Extract the (x, y) coordinate from the center of the cell holding the provided text.  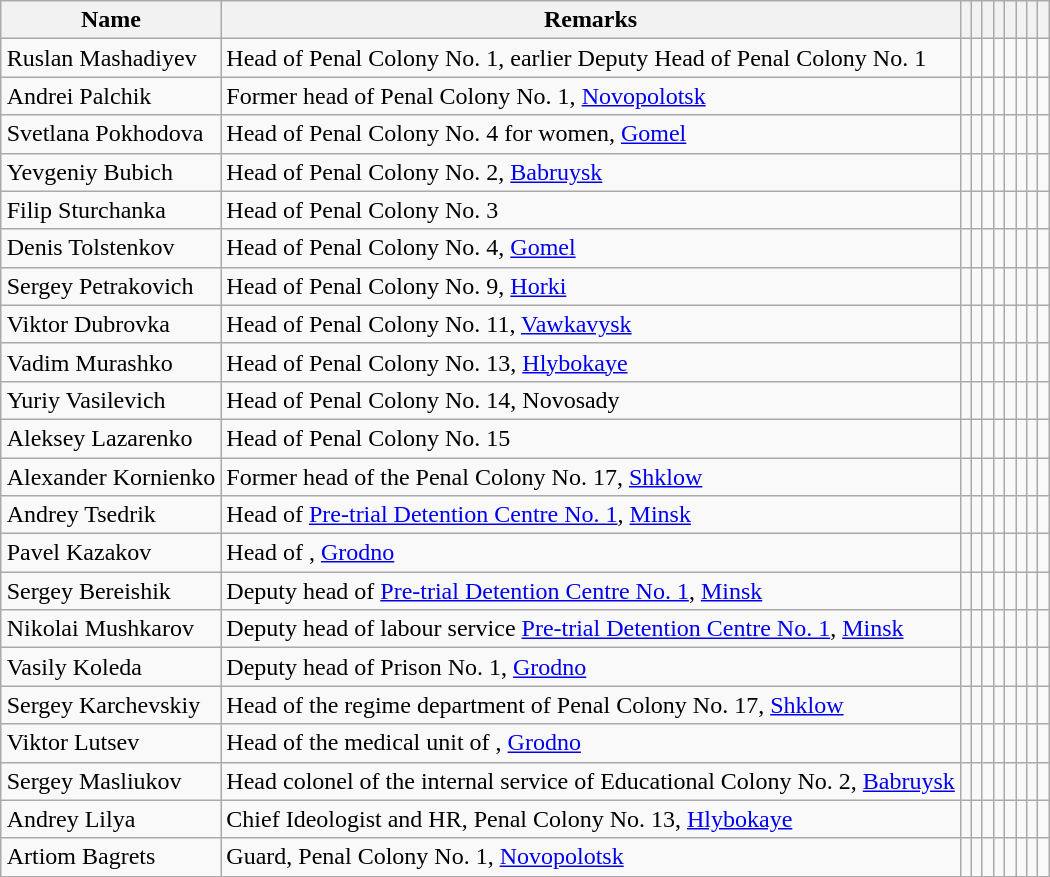
Head of Penal Colony No. 9, Horki (591, 286)
Denis Tolstenkov (111, 248)
Name (111, 20)
Sergey Petrakovich (111, 286)
Viktor Lutsev (111, 743)
Head colonel of the internal service of Educational Colony No. 2, Babruysk (591, 781)
Deputy head of labour service Pre-trial Detention Centre No. 1, Minsk (591, 629)
Deputy head of Prison No. 1, Grodno (591, 667)
Yuriy Vasilevich (111, 400)
Vadim Murashko (111, 362)
Filip Sturchanka (111, 210)
Deputy head of Pre-trial Detention Centre No. 1, Minsk (591, 591)
Former head of the Penal Colony No. 17, Shklow (591, 477)
Yevgeniy Bubich (111, 172)
Head of Penal Colony No. 4, Gomel (591, 248)
Svetlana Pokhodova (111, 134)
Alexander Kornienko (111, 477)
Head of Penal Colony No. 15 (591, 438)
Head of the regime department of Penal Colony No. 17, Shklow (591, 705)
Head of Penal Colony No. 11, Vawkavysk (591, 324)
Nikolai Mushkarov (111, 629)
Viktor Dubrovka (111, 324)
Sergey Karchevskiy (111, 705)
Head of , Grodno (591, 553)
Andrey Tsedrik (111, 515)
Aleksey Lazarenko (111, 438)
Remarks (591, 20)
Ruslan Mashadiyev (111, 58)
Chief Ideologist and HR, Penal Colony No. 13, Hlybokaye (591, 819)
Andrey Lilya (111, 819)
Artiom Bagrets (111, 857)
Former head of Penal Colony No. 1, Novopolotsk (591, 96)
Sergey Masliukov (111, 781)
Sergey Bereishik (111, 591)
Head of Pre-trial Detention Centre No. 1, Minsk (591, 515)
Pavel Kazakov (111, 553)
Head of Penal Colony No. 1, earlier Deputy Head of Penal Colony No. 1 (591, 58)
Head of Penal Colony No. 14, Novosady (591, 400)
Guard, Penal Colony No. 1, Novopolotsk (591, 857)
Andrei Palchik (111, 96)
Head of the medical unit of , Grodno (591, 743)
Head of Penal Colony No. 3 (591, 210)
Vasily Koleda (111, 667)
Head of Penal Colony No. 2, Babruysk (591, 172)
Head of Penal Colony No. 4 for women, Gomel (591, 134)
Head of Penal Colony No. 13, Hlybokaye (591, 362)
